Find where the given text appears and provide that cell's center as (x, y) coordinate. 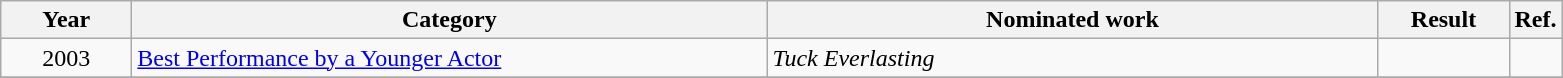
Year (66, 20)
2003 (66, 58)
Tuck Everlasting (1072, 58)
Result (1444, 20)
Category (450, 20)
Best Performance by a Younger Actor (450, 58)
Ref. (1536, 20)
Nominated work (1072, 20)
